Search for the cell housing the specified text and yield its [X, Y] center coordinate. 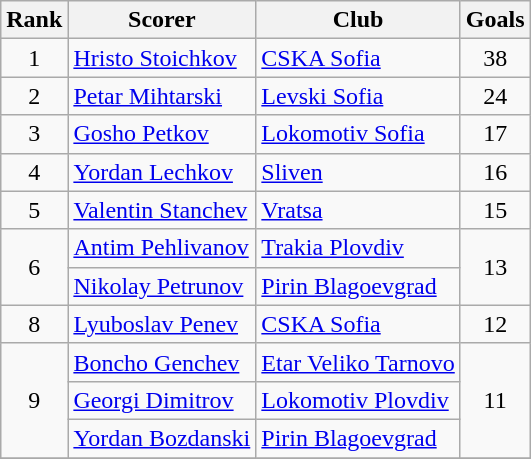
Lokomotiv Sofia [358, 134]
Gosho Petkov [162, 134]
5 [34, 210]
Rank [34, 20]
8 [34, 324]
16 [495, 172]
Lokomotiv Plovdiv [358, 400]
15 [495, 210]
24 [495, 96]
1 [34, 58]
Etar Veliko Tarnovo [358, 362]
Lyuboslav Penev [162, 324]
12 [495, 324]
6 [34, 267]
Sliven [358, 172]
38 [495, 58]
2 [34, 96]
Vratsa [358, 210]
Yordan Lechkov [162, 172]
Valentin Stanchev [162, 210]
Nikolay Petrunov [162, 286]
13 [495, 267]
Levski Sofia [358, 96]
9 [34, 400]
17 [495, 134]
Goals [495, 20]
Scorer [162, 20]
Boncho Genchev [162, 362]
Petar Mihtarski [162, 96]
4 [34, 172]
Trakia Plovdiv [358, 248]
11 [495, 400]
Hristo Stoichkov [162, 58]
Georgi Dimitrov [162, 400]
3 [34, 134]
Antim Pehlivanov [162, 248]
Club [358, 20]
Yordan Bozdanski [162, 438]
